Capture the cell that displays the provided text and extract its (X, Y) central coordinate. 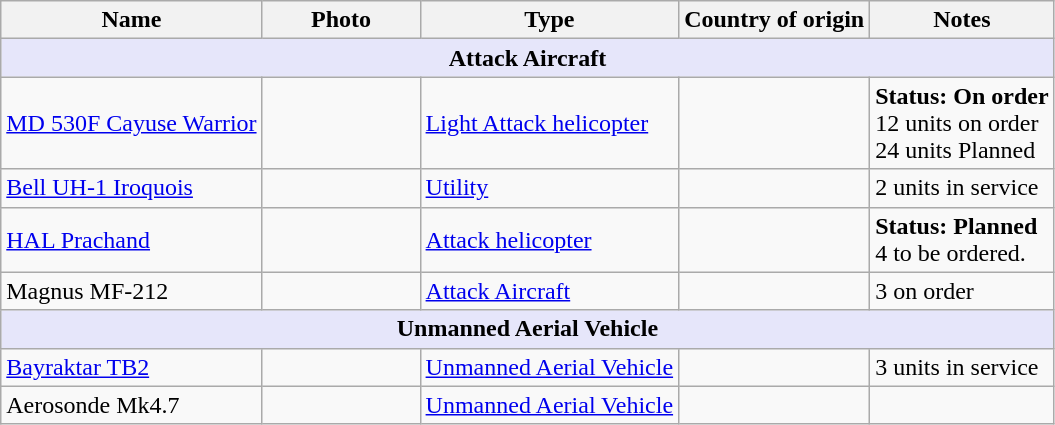
Name (132, 20)
Aerosonde Mk4.7 (132, 405)
Status: On order12 units on order 24 units Planned (962, 123)
Notes (962, 20)
2 units in service (962, 188)
Utility (550, 188)
3 on order (962, 291)
Attack helicopter (550, 240)
HAL Prachand (132, 240)
Bell UH-1 Iroquois (132, 188)
Bayraktar TB2 (132, 367)
Status: Planned4 to be ordered. (962, 240)
3 units in service (962, 367)
Type (550, 20)
Magnus MF-212 (132, 291)
Country of origin (774, 20)
Light Attack helicopter (550, 123)
Photo (341, 20)
MD 530F Cayuse Warrior (132, 123)
